Extract the (x, y) coordinate from the center of the cell holding the provided text.  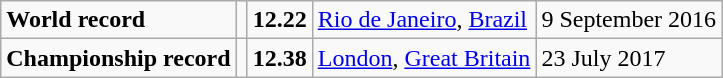
23 July 2017 (629, 58)
Rio de Janeiro, Brazil (424, 20)
Championship record (118, 58)
12.38 (280, 58)
World record (118, 20)
London, Great Britain (424, 58)
9 September 2016 (629, 20)
12.22 (280, 20)
